Return the (X, Y) coordinate for the center point of the cell that contains the specified text.  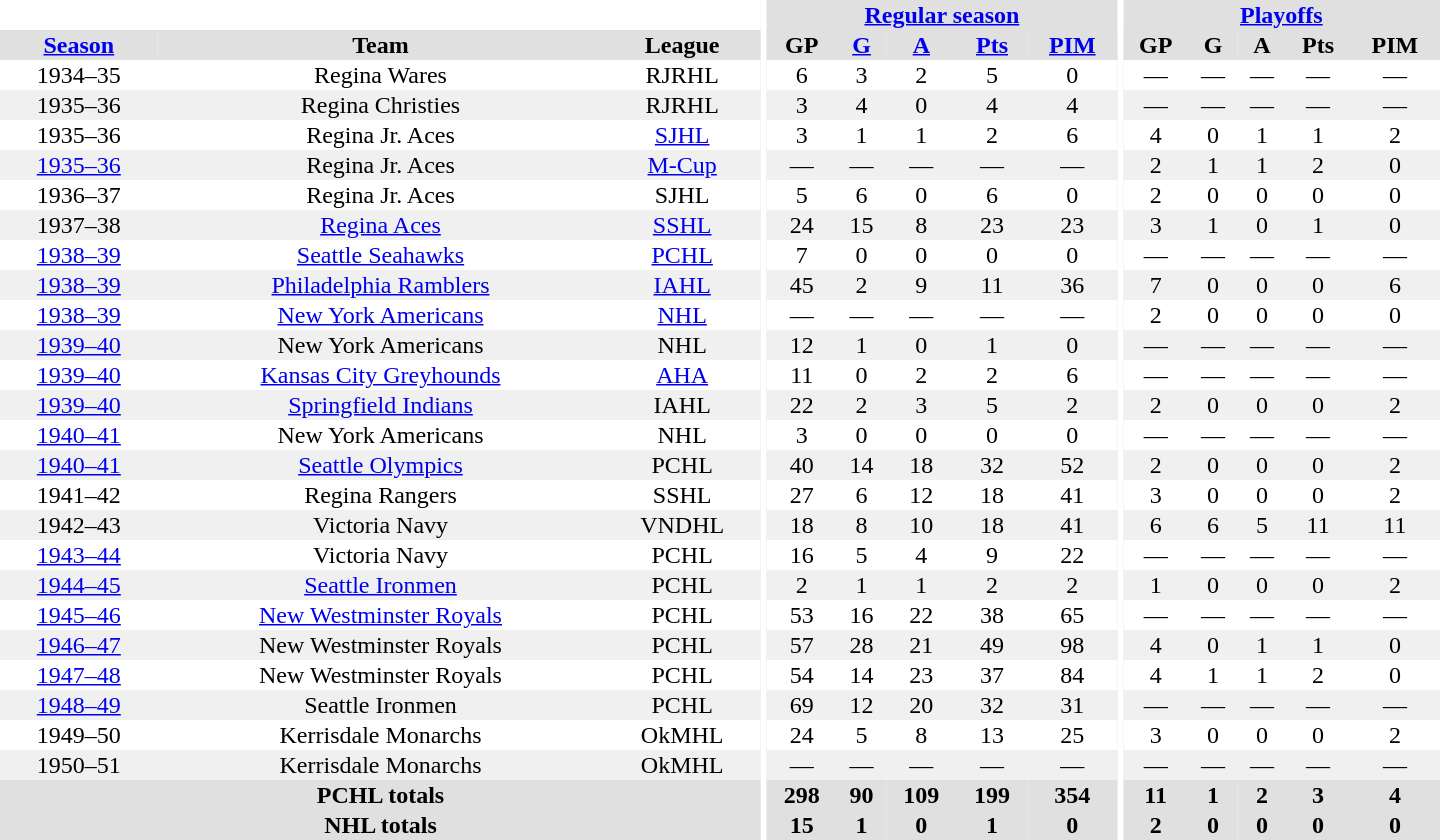
PCHL totals (380, 795)
Kansas City Greyhounds (381, 375)
65 (1072, 615)
1941–42 (79, 495)
Springfield Indians (381, 405)
M-Cup (682, 165)
298 (802, 795)
Regina Rangers (381, 495)
Philadelphia Ramblers (381, 285)
1944–45 (79, 585)
League (682, 45)
36 (1072, 285)
Regina Wares (381, 75)
20 (922, 705)
31 (1072, 705)
84 (1072, 675)
AHA (682, 375)
1942–43 (79, 525)
Playoffs (1282, 15)
10 (922, 525)
Season (79, 45)
1950–51 (79, 765)
Regina Christies (381, 105)
21 (922, 645)
1946–47 (79, 645)
37 (992, 675)
1943–44 (79, 555)
Regular season (942, 15)
Seattle Olympics (381, 465)
98 (1072, 645)
1934–35 (79, 75)
25 (1072, 735)
Team (381, 45)
54 (802, 675)
Regina Aces (381, 225)
69 (802, 705)
28 (862, 645)
40 (802, 465)
45 (802, 285)
354 (1072, 795)
27 (802, 495)
Seattle Seahawks (381, 255)
13 (992, 735)
53 (802, 615)
49 (992, 645)
1947–48 (79, 675)
199 (992, 795)
57 (802, 645)
1948–49 (79, 705)
1949–50 (79, 735)
109 (922, 795)
52 (1072, 465)
VNDHL (682, 525)
1937–38 (79, 225)
NHL totals (380, 825)
1936–37 (79, 195)
1945–46 (79, 615)
90 (862, 795)
38 (992, 615)
